Find where the given text appears and provide that cell's center as (X, Y) coordinate. 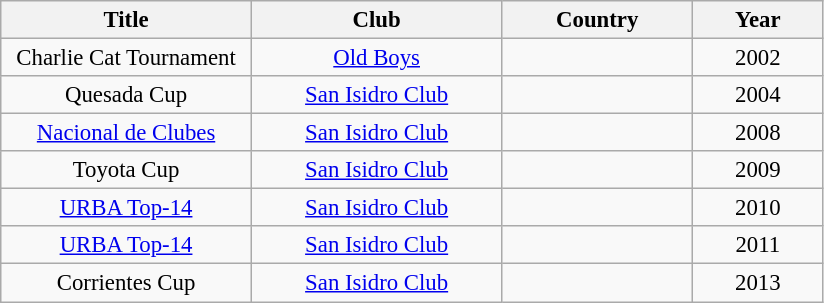
2011 (758, 245)
Club (376, 20)
Country (598, 20)
Nacional de Clubes (126, 133)
2002 (758, 58)
Title (126, 20)
Quesada Cup (126, 95)
Corrientes Cup (126, 283)
2004 (758, 95)
2009 (758, 170)
Year (758, 20)
Toyota Cup (126, 170)
2008 (758, 133)
2010 (758, 208)
Old Boys (376, 58)
2013 (758, 283)
Charlie Cat Tournament (126, 58)
